Return the (X, Y) coordinate for the center point of the cell that contains the specified text.  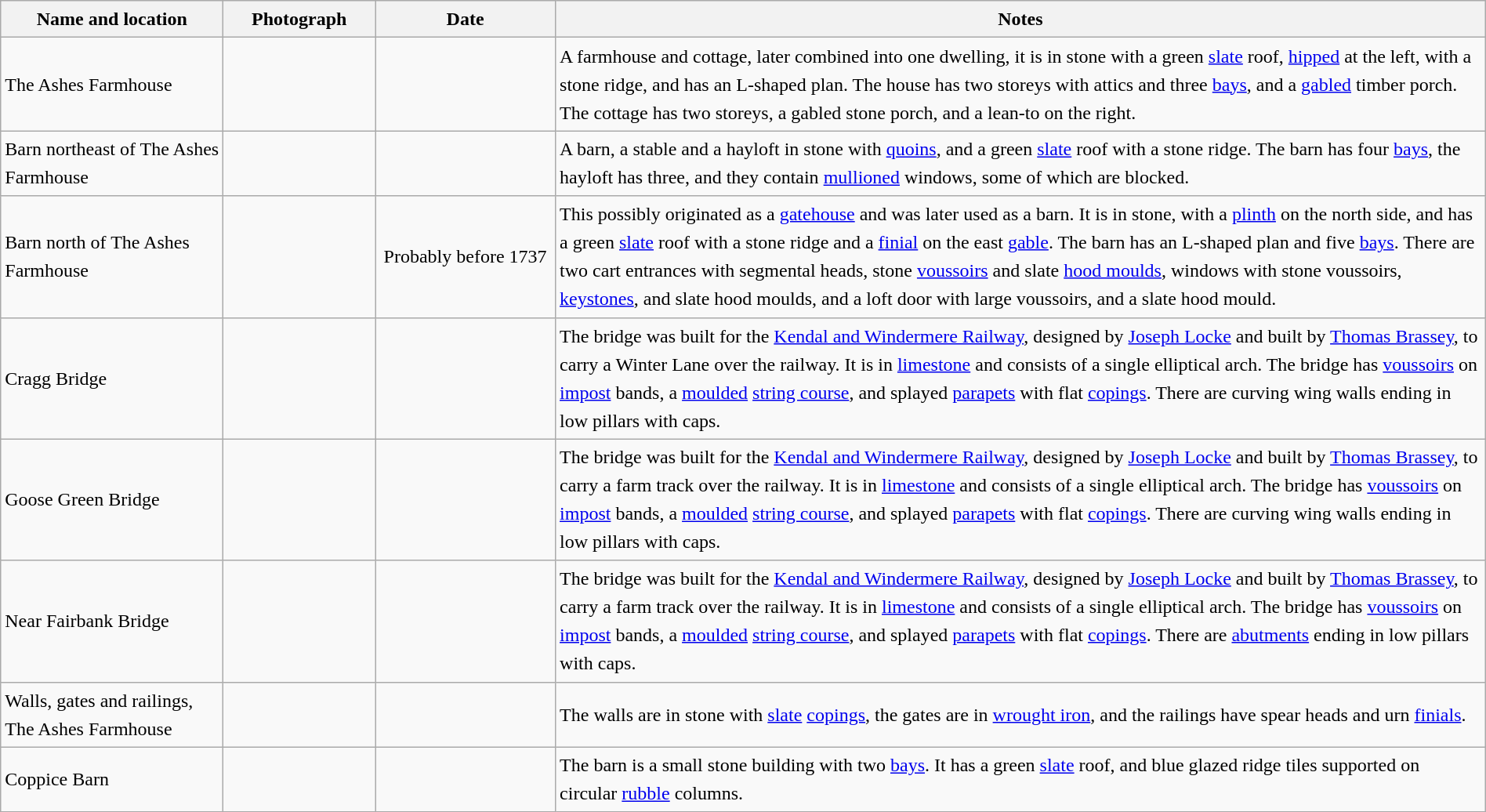
The Ashes Farmhouse (112, 85)
Near Fairbank Bridge (112, 621)
The barn is a small stone building with two bays. It has a green slate roof, and blue glazed ridge tiles supported on circular rubble columns. (1020, 779)
Coppice Barn (112, 779)
Photograph (299, 19)
Name and location (112, 19)
Walls, gates and railings,The Ashes Farmhouse (112, 715)
Goose Green Bridge (112, 500)
The walls are in stone with slate copings, the gates are in wrought iron, and the railings have spear heads and urn finials. (1020, 715)
Barn northeast of The Ashes Farmhouse (112, 163)
Probably before 1737 (466, 257)
Date (466, 19)
Barn north of The Ashes Farmhouse (112, 257)
Cragg Bridge (112, 378)
Notes (1020, 19)
